Identify which cell holds the provided text, then report its [X, Y] central coordinate. 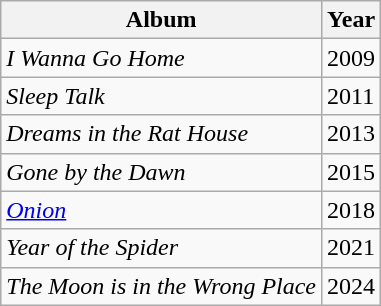
2021 [352, 248]
Sleep Talk [162, 96]
The Moon is in the Wrong Place [162, 286]
2015 [352, 172]
2011 [352, 96]
Onion [162, 210]
Year of the Spider [162, 248]
2018 [352, 210]
Gone by the Dawn [162, 172]
Album [162, 20]
2009 [352, 58]
2024 [352, 286]
Year [352, 20]
I Wanna Go Home [162, 58]
Dreams in the Rat House [162, 134]
2013 [352, 134]
